Search for the cell housing the specified text and yield its [x, y] center coordinate. 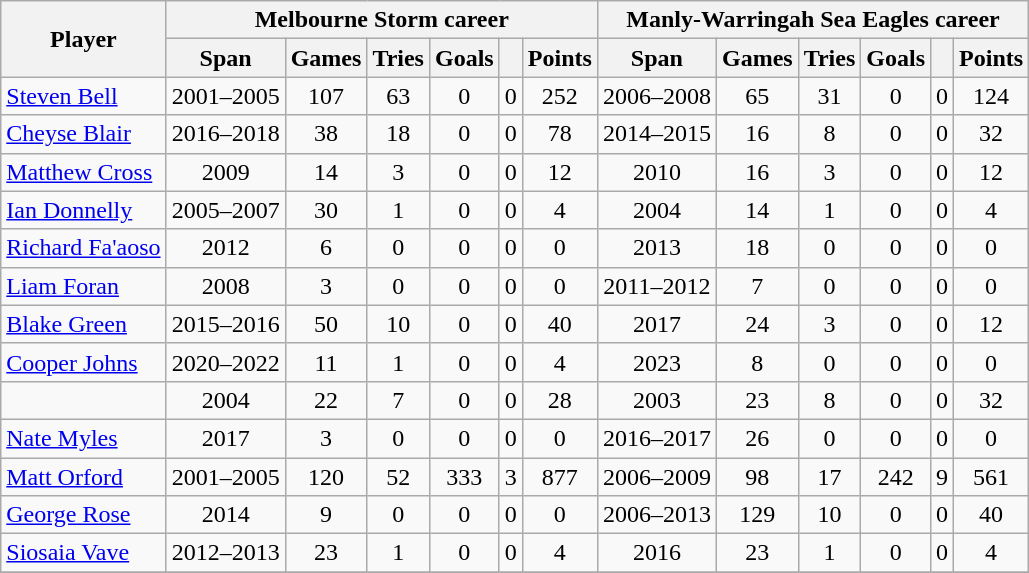
2016–2018 [226, 134]
Cooper Johns [84, 362]
24 [757, 324]
6 [326, 248]
Blake Green [84, 324]
22 [326, 400]
2009 [226, 172]
2005–2007 [226, 210]
561 [992, 477]
2012 [226, 248]
2016 [656, 553]
Matthew Cross [84, 172]
2006–2013 [656, 515]
2016–2017 [656, 438]
52 [398, 477]
31 [830, 96]
George Rose [84, 515]
Player [84, 39]
877 [560, 477]
98 [757, 477]
17 [830, 477]
2014 [226, 515]
2008 [226, 286]
107 [326, 96]
333 [464, 477]
28 [560, 400]
65 [757, 96]
2010 [656, 172]
2020–2022 [226, 362]
30 [326, 210]
124 [992, 96]
2015–2016 [226, 324]
50 [326, 324]
Liam Foran [84, 286]
2003 [656, 400]
120 [326, 477]
2012–2013 [226, 553]
26 [757, 438]
Ian Donnelly [84, 210]
Richard Fa'aoso [84, 248]
63 [398, 96]
Cheyse Blair [84, 134]
2006–2009 [656, 477]
2006–2008 [656, 96]
Steven Bell [84, 96]
2013 [656, 248]
Melbourne Storm career [382, 20]
Manly-Warringah Sea Eagles career [812, 20]
252 [560, 96]
11 [326, 362]
Matt Orford [84, 477]
Siosaia Vave [84, 553]
2014–2015 [656, 134]
129 [757, 515]
Nate Myles [84, 438]
242 [896, 477]
38 [326, 134]
2023 [656, 362]
2011–2012 [656, 286]
78 [560, 134]
